Detect which cell encompasses the target text, then output its (X, Y) center coordinate. 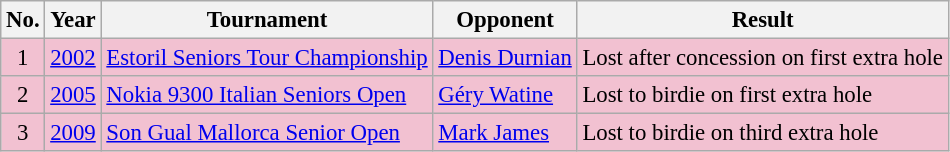
Géry Watine (505, 95)
Nokia 9300 Italian Seniors Open (267, 95)
No. (23, 20)
Denis Durnian (505, 58)
Tournament (267, 20)
Mark James (505, 133)
2009 (73, 133)
Lost after concession on first extra hole (762, 58)
Result (762, 20)
3 (23, 133)
2 (23, 95)
2002 (73, 58)
Lost to birdie on first extra hole (762, 95)
Son Gual Mallorca Senior Open (267, 133)
2005 (73, 95)
Year (73, 20)
Opponent (505, 20)
Estoril Seniors Tour Championship (267, 58)
Lost to birdie on third extra hole (762, 133)
1 (23, 58)
